Output the [X, Y] coordinate of the center of the cell containing the given text.  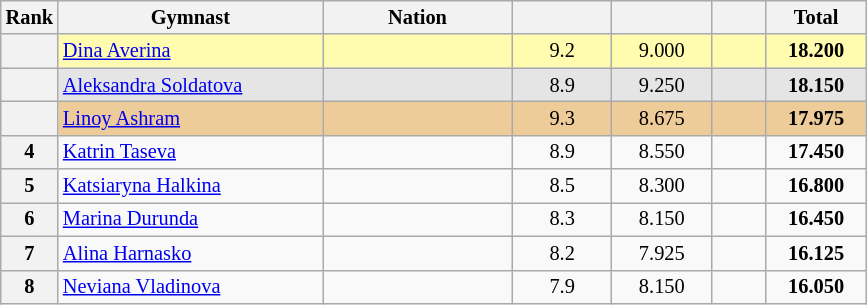
7.9 [562, 287]
6 [30, 219]
8.2 [562, 253]
8.3 [562, 219]
9.3 [562, 118]
Katsiaryna Halkina [190, 186]
18.150 [816, 85]
8.550 [662, 152]
8.5 [562, 186]
17.450 [816, 152]
Gymnast [190, 17]
Marina Durunda [190, 219]
7 [30, 253]
9.250 [662, 85]
Nation [418, 17]
17.975 [816, 118]
4 [30, 152]
8 [30, 287]
Rank [30, 17]
8.300 [662, 186]
9.000 [662, 51]
16.800 [816, 186]
16.050 [816, 287]
8.675 [662, 118]
9.2 [562, 51]
Alina Harnasko [190, 253]
Neviana Vladinova [190, 287]
Aleksandra Soldatova [190, 85]
16.125 [816, 253]
Dina Averina [190, 51]
Katrin Taseva [190, 152]
7.925 [662, 253]
18.200 [816, 51]
16.450 [816, 219]
5 [30, 186]
Total [816, 17]
Linoy Ashram [190, 118]
